Locate the cell with the specified text and output its (x, y) center coordinate. 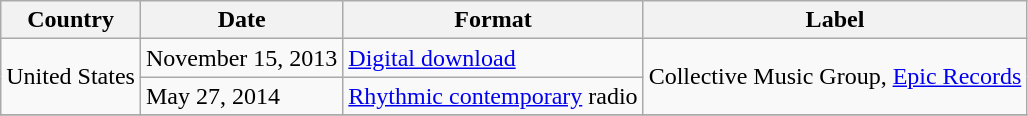
Format (493, 20)
Collective Music Group, Epic Records (835, 77)
Label (835, 20)
Date (241, 20)
November 15, 2013 (241, 58)
May 27, 2014 (241, 96)
Rhythmic contemporary radio (493, 96)
United States (71, 77)
Digital download (493, 58)
Country (71, 20)
